Return (x, y) of the center of cell containing provided text 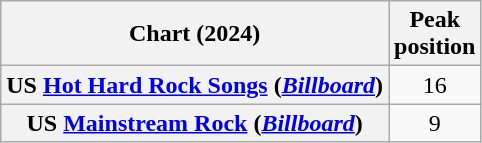
Chart (2024) (195, 34)
US Mainstream Rock (Billboard) (195, 123)
9 (435, 123)
16 (435, 85)
US Hot Hard Rock Songs (Billboard) (195, 85)
Peakposition (435, 34)
